Pinpoint the cell where the given text exists, returning its [X, Y] midpoint coordinate. 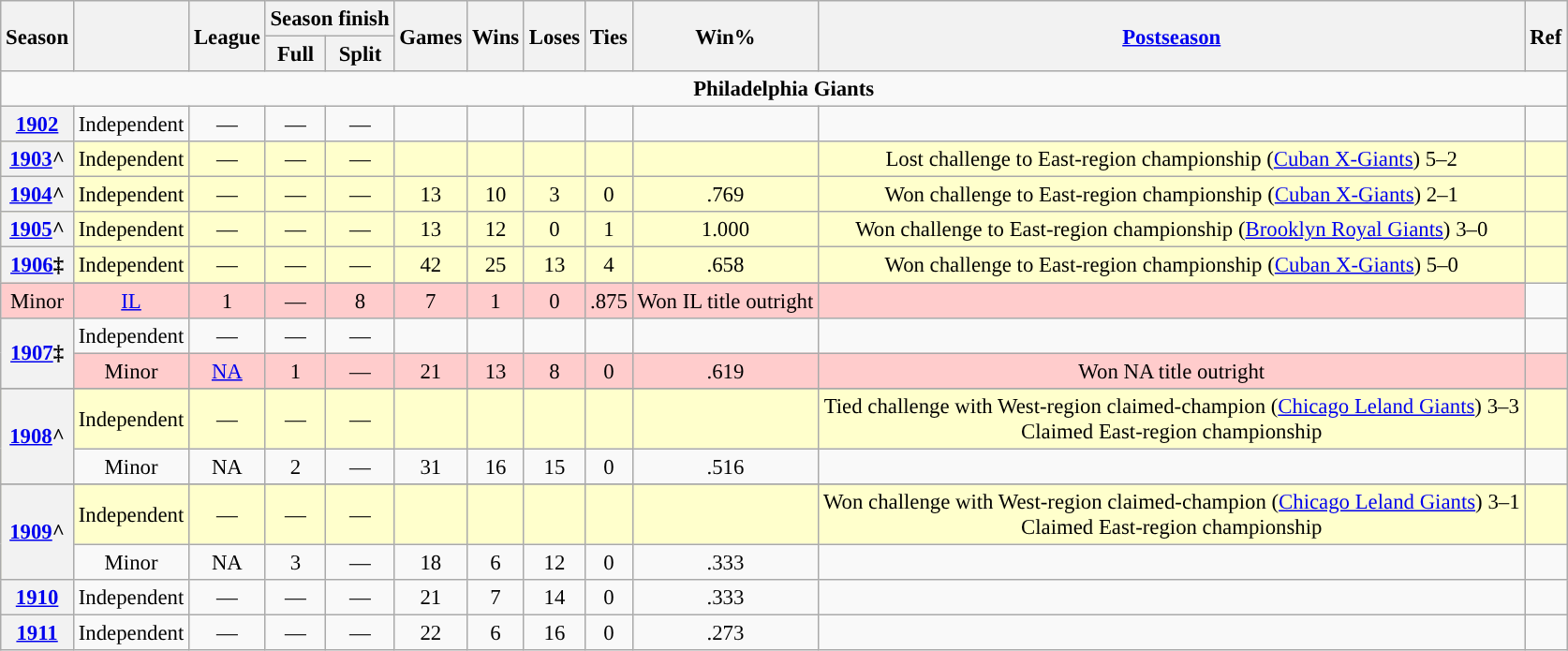
Won challenge to East-region championship (Cuban X-Giants) 2–1 [1172, 195]
Won challenge to East-region championship (Brooklyn Royal Giants) 3–0 [1172, 229]
.516 [725, 466]
10 [496, 195]
Wins [496, 36]
Split [360, 54]
.875 [609, 301]
42 [431, 265]
.273 [725, 632]
1904^ [37, 195]
Won challenge with West-region claimed-champion (Chicago Leland Giants) 3–1Claimed East-region championship [1172, 515]
Ties [609, 36]
Games [431, 36]
Won NA title outright [1172, 371]
Full [296, 54]
Loses [555, 36]
.769 [725, 195]
Season finish [330, 19]
14 [555, 598]
Win% [725, 36]
1911 [37, 632]
25 [496, 265]
18 [431, 562]
1.000 [725, 229]
IL [131, 301]
Won challenge to East-region championship (Cuban X-Giants) 5–0 [1172, 265]
1905^ [37, 229]
1910 [37, 598]
League [227, 36]
1902 [37, 125]
1903^ [37, 159]
.658 [725, 265]
1908^ [37, 436]
2 [296, 466]
Tied challenge with West-region claimed-champion (Chicago Leland Giants) 3–3Claimed East-region championship [1172, 418]
Season [37, 36]
.619 [725, 371]
Lost challenge to East-region championship (Cuban X-Giants) 5–2 [1172, 159]
31 [431, 466]
1906‡ [37, 265]
4 [609, 265]
Ref [1546, 36]
22 [431, 632]
Philadelphia Giants [784, 89]
Won IL title outright [725, 301]
Postseason [1172, 36]
1909^ [37, 532]
15 [555, 466]
1907‡ [37, 352]
